Provide the [x, y] coordinate of the cell's center where the given text is located.  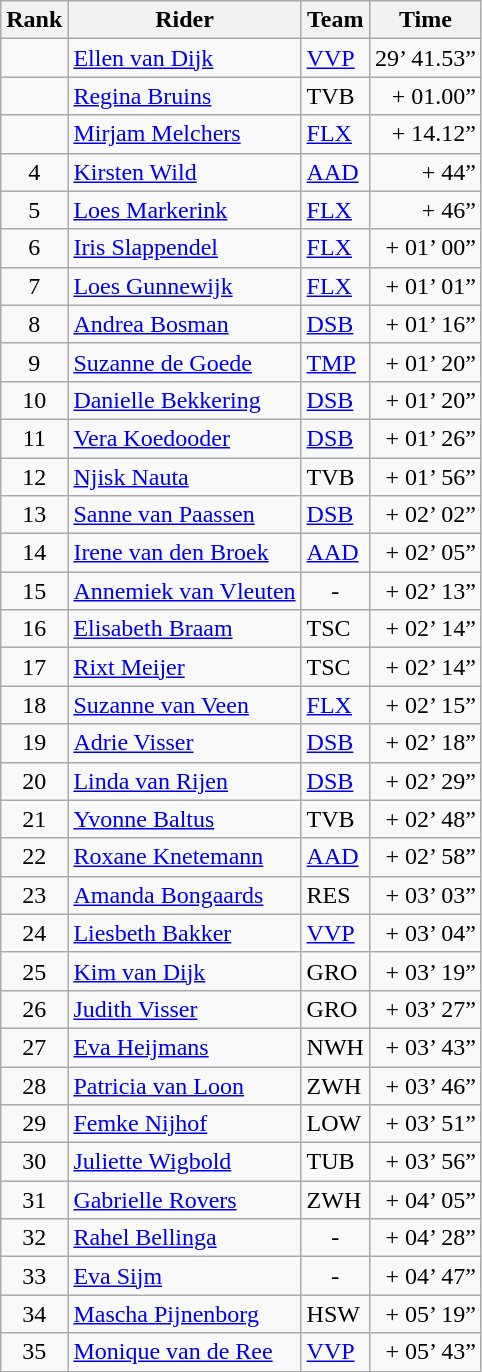
+ 02’ 02” [425, 515]
Iris Slappendel [184, 248]
+ 01’ 00” [425, 248]
Gabrielle Rovers [184, 1200]
Elisabeth Braam [184, 629]
+ 46” [425, 210]
Rixt Meijer [184, 667]
14 [34, 553]
13 [34, 515]
Sanne van Paassen [184, 515]
Adrie Visser [184, 743]
Eva Sijm [184, 1276]
6 [34, 248]
4 [34, 172]
29’ 41.53” [425, 58]
34 [34, 1314]
+ 04’ 28” [425, 1238]
Annemiek van Vleuten [184, 591]
27 [34, 1047]
+ 02’ 18” [425, 743]
Loes Markerink [184, 210]
Time [425, 20]
+ 01’ 56” [425, 477]
15 [34, 591]
33 [34, 1276]
Monique van de Ree [184, 1352]
11 [34, 438]
18 [34, 705]
Andrea Bosman [184, 324]
22 [34, 857]
29 [34, 1124]
+ 02’ 58” [425, 857]
Njisk Nauta [184, 477]
+ 03’ 56” [425, 1162]
Vera Koedooder [184, 438]
+ 05’ 19” [425, 1314]
Kirsten Wild [184, 172]
8 [34, 324]
Juliette Wigbold [184, 1162]
+ 03’ 46” [425, 1085]
Rider [184, 20]
+ 04’ 05” [425, 1200]
+ 04’ 47” [425, 1276]
+ 03’ 43” [425, 1047]
Linda van Rijen [184, 781]
+ 02’ 29” [425, 781]
35 [34, 1352]
Mascha Pijnenborg [184, 1314]
Roxane Knetemann [184, 857]
Loes Gunnewijk [184, 286]
+ 03’ 27” [425, 1009]
Kim van Dijk [184, 971]
Regina Bruins [184, 96]
+ 03’ 03” [425, 895]
Amanda Bongaards [184, 895]
+ 14.12” [425, 134]
HSW [335, 1314]
24 [34, 933]
Patricia van Loon [184, 1085]
NWH [335, 1047]
TUB [335, 1162]
19 [34, 743]
+ 01.00” [425, 96]
32 [34, 1238]
Eva Heijmans [184, 1047]
+ 01’ 16” [425, 324]
30 [34, 1162]
+ 02’ 05” [425, 553]
Suzanne van Veen [184, 705]
Rank [34, 20]
Liesbeth Bakker [184, 933]
+ 03’ 04” [425, 933]
9 [34, 362]
5 [34, 210]
+ 02’ 13” [425, 591]
Rahel Bellinga [184, 1238]
Irene van den Broek [184, 553]
Danielle Bekkering [184, 400]
+ 02’ 48” [425, 819]
Femke Nijhof [184, 1124]
+ 03’ 19” [425, 971]
+ 44” [425, 172]
TMP [335, 362]
17 [34, 667]
23 [34, 895]
28 [34, 1085]
Ellen van Dijk [184, 58]
20 [34, 781]
+ 03’ 51” [425, 1124]
12 [34, 477]
+ 05’ 43” [425, 1352]
RES [335, 895]
10 [34, 400]
16 [34, 629]
Suzanne de Goede [184, 362]
25 [34, 971]
+ 02’ 15” [425, 705]
LOW [335, 1124]
31 [34, 1200]
+ 01’ 01” [425, 286]
Mirjam Melchers [184, 134]
Yvonne Baltus [184, 819]
+ 01’ 26” [425, 438]
26 [34, 1009]
Judith Visser [184, 1009]
Team [335, 20]
21 [34, 819]
7 [34, 286]
